From the cell containing the given text, extract its center point as [x, y] coordinate. 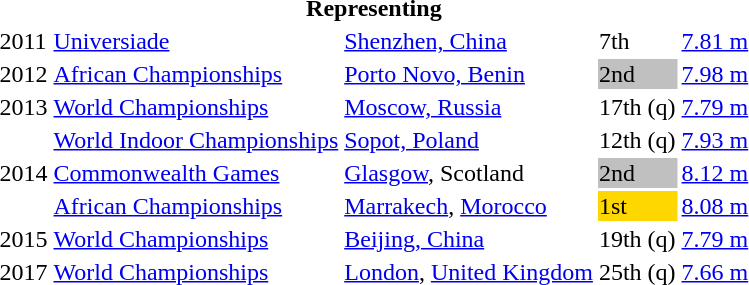
Marrakech, Morocco [469, 206]
17th (q) [637, 107]
Sopot, Poland [469, 140]
19th (q) [637, 239]
1st [637, 206]
Porto Novo, Benin [469, 74]
Beijing, China [469, 239]
World Indoor Championships [196, 140]
Universiade [196, 41]
Glasgow, Scotland [469, 173]
7th [637, 41]
Moscow, Russia [469, 107]
Commonwealth Games [196, 173]
Shenzhen, China [469, 41]
12th (q) [637, 140]
